Determine the [x, y] coordinate at the center of the cell enclosing the given text.  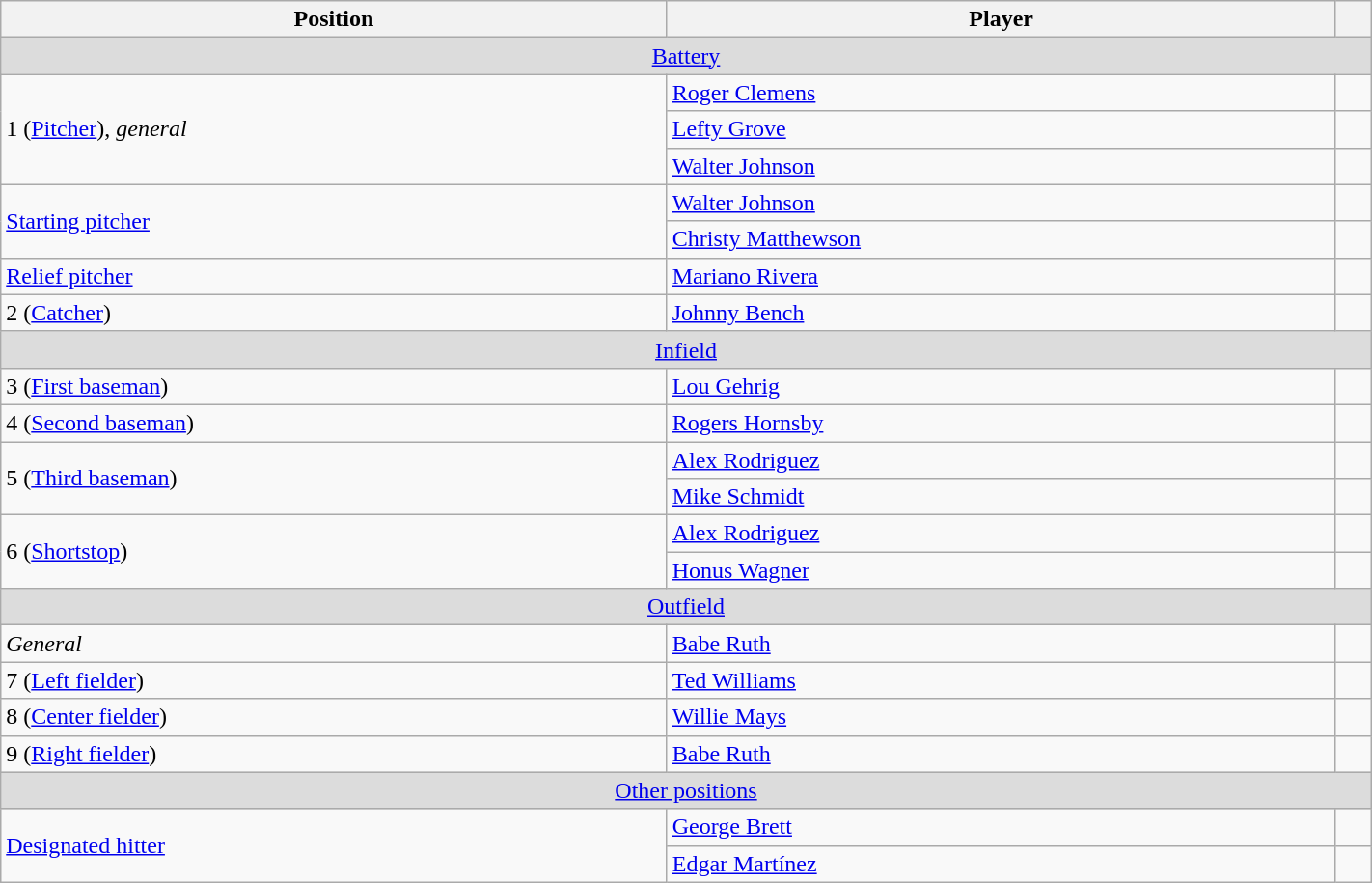
Edgar Martínez [1002, 864]
Rogers Hornsby [1002, 423]
General [334, 644]
9 (Right fielder) [334, 754]
Mike Schmidt [1002, 497]
Ted Williams [1002, 680]
George Brett [1002, 827]
Outfield [686, 607]
2 (Catcher) [334, 313]
3 (First baseman) [334, 386]
Mariano Rivera [1002, 276]
6 (Shortstop) [334, 552]
4 (Second baseman) [334, 423]
Player [1002, 19]
Other positions [686, 790]
1 (Pitcher), general [334, 129]
Willie Mays [1002, 717]
Lou Gehrig [1002, 386]
Starting pitcher [334, 221]
Lefty Grove [1002, 129]
Honus Wagner [1002, 570]
5 (Third baseman) [334, 479]
Position [334, 19]
Relief pitcher [334, 276]
Designated hitter [334, 845]
8 (Center fielder) [334, 717]
Christy Matthewson [1002, 239]
Roger Clemens [1002, 93]
Infield [686, 349]
Battery [686, 56]
7 (Left fielder) [334, 680]
Johnny Bench [1002, 313]
